Provide the (x, y) coordinate of the cell's center where the given text is located.  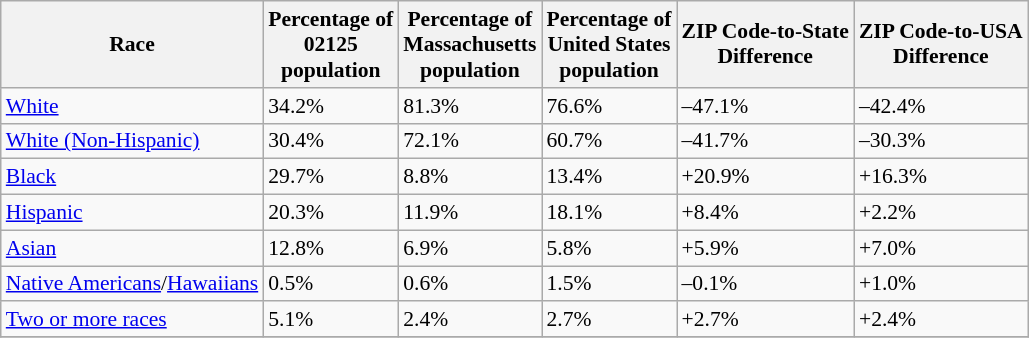
+2.7% (764, 320)
+5.9% (764, 248)
+8.4% (764, 213)
Percentage of 02125population (330, 44)
5.1% (330, 320)
76.6% (610, 106)
ZIP Code-to-USADifference (941, 44)
8.8% (470, 177)
1.5% (610, 284)
18.1% (610, 213)
5.8% (610, 248)
+2.4% (941, 320)
13.4% (610, 177)
Hispanic (132, 213)
–0.1% (764, 284)
72.1% (470, 141)
+2.2% (941, 213)
2.4% (470, 320)
20.3% (330, 213)
White (Non-Hispanic) (132, 141)
–30.3% (941, 141)
6.9% (470, 248)
Asian (132, 248)
Two or more races (132, 320)
11.9% (470, 213)
Native Americans/Hawaiians (132, 284)
12.8% (330, 248)
29.7% (330, 177)
30.4% (330, 141)
+7.0% (941, 248)
+1.0% (941, 284)
White (132, 106)
+20.9% (764, 177)
–42.4% (941, 106)
0.6% (470, 284)
–47.1% (764, 106)
+16.3% (941, 177)
Percentage ofUnited Statespopulation (610, 44)
2.7% (610, 320)
–41.7% (764, 141)
Percentage ofMassachusettspopulation (470, 44)
0.5% (330, 284)
Race (132, 44)
Black (132, 177)
ZIP Code-to-StateDifference (764, 44)
60.7% (610, 141)
34.2% (330, 106)
81.3% (470, 106)
